Determine the [X, Y] coordinate at the center of the cell enclosing the given text.  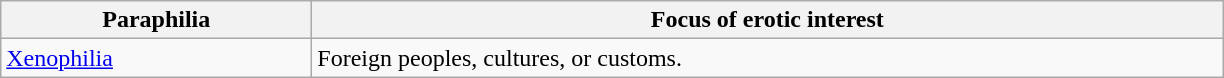
Foreign peoples, cultures, or customs. [768, 58]
Xenophilia [156, 58]
Paraphilia [156, 20]
Focus of erotic interest [768, 20]
